Output the (X, Y) coordinate of the center of the cell containing the given text.  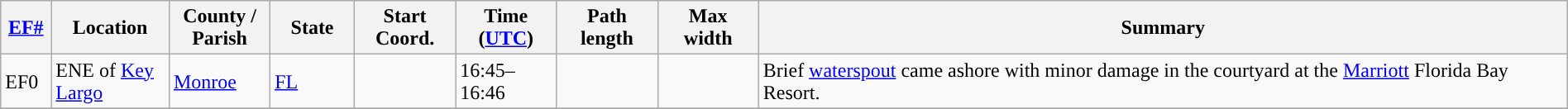
EF# (26, 28)
FL (313, 81)
County / Parish (219, 28)
Brief waterspout came ashore with minor damage in the courtyard at the Marriott Florida Bay Resort. (1163, 81)
Path length (607, 28)
Monroe (219, 81)
ENE of Key Largo (111, 81)
EF0 (26, 81)
Start Coord. (404, 28)
Max width (708, 28)
Time (UTC) (506, 28)
Summary (1163, 28)
State (313, 28)
16:45–16:46 (506, 81)
Location (111, 28)
